Extract the [X, Y] coordinate from the center of the cell holding the provided text.  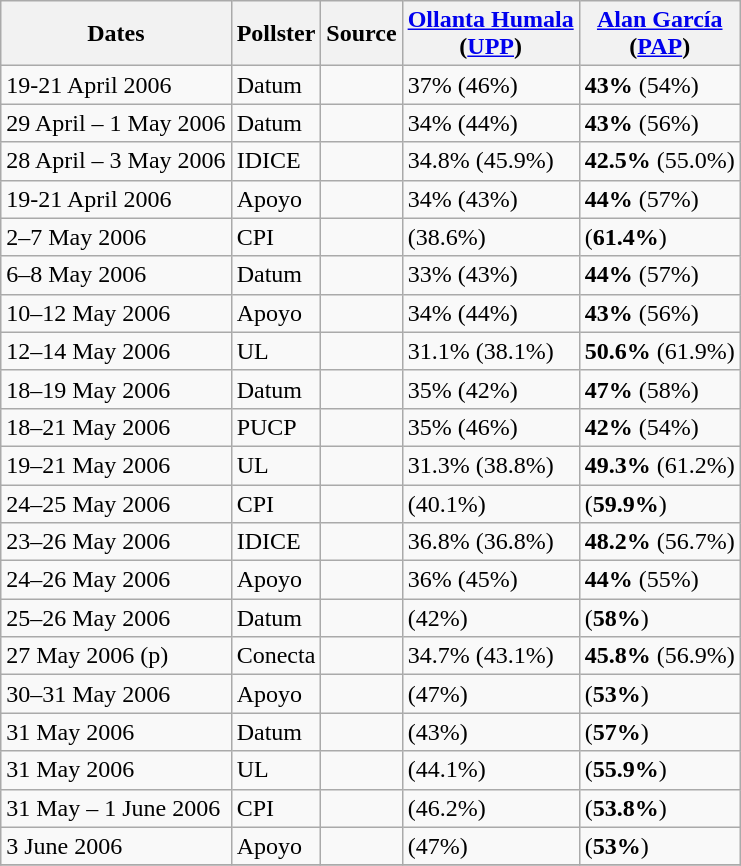
Dates [116, 34]
23–26 May 2006 [116, 542]
(53.8%) [660, 808]
42% (54%) [660, 427]
34.7% (43.1%) [490, 656]
(42%) [490, 618]
(58%) [660, 618]
18–19 May 2006 [116, 389]
(44.1%) [490, 770]
Alan García (PAP) [660, 34]
45.8% (56.9%) [660, 656]
36.8% (36.8%) [490, 542]
(61.4%) [660, 237]
37% (46%) [490, 85]
50.6% (61.9%) [660, 351]
18–21 May 2006 [116, 427]
43% (54%) [660, 85]
24–25 May 2006 [116, 503]
35% (46%) [490, 427]
33% (43%) [490, 275]
(43%) [490, 732]
(40.1%) [490, 503]
34% (43%) [490, 199]
3 June 2006 [116, 846]
30–31 May 2006 [116, 694]
(46.2%) [490, 808]
12–14 May 2006 [116, 351]
47% (58%) [660, 389]
28 April – 3 May 2006 [116, 161]
34.8% (45.9%) [490, 161]
24–26 May 2006 [116, 580]
48.2% (56.7%) [660, 542]
PUCP [276, 427]
29 April – 1 May 2006 [116, 123]
44% (55%) [660, 580]
27 May 2006 (p) [116, 656]
2–7 May 2006 [116, 237]
6–8 May 2006 [116, 275]
Ollanta Humala (UPP) [490, 34]
(59.9%) [660, 503]
10–12 May 2006 [116, 313]
(38.6%) [490, 237]
36% (45%) [490, 580]
35% (42%) [490, 389]
Source [362, 34]
(57%) [660, 732]
Pollster [276, 34]
31 May – 1 June 2006 [116, 808]
25–26 May 2006 [116, 618]
42.5% (55.0%) [660, 161]
(55.9%) [660, 770]
31.1% (38.1%) [490, 351]
49.3% (61.2%) [660, 465]
31.3% (38.8%) [490, 465]
19–21 May 2006 [116, 465]
Conecta [276, 656]
